Search for the cell housing the specified text and yield its (x, y) center coordinate. 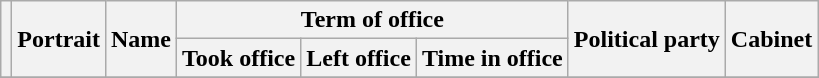
Portrait (59, 39)
Term of office (373, 20)
Political party (646, 39)
Left office (359, 58)
Name (140, 39)
Took office (239, 58)
Cabinet (771, 39)
Time in office (492, 58)
